Find where the given text appears and provide that cell's center as (x, y) coordinate. 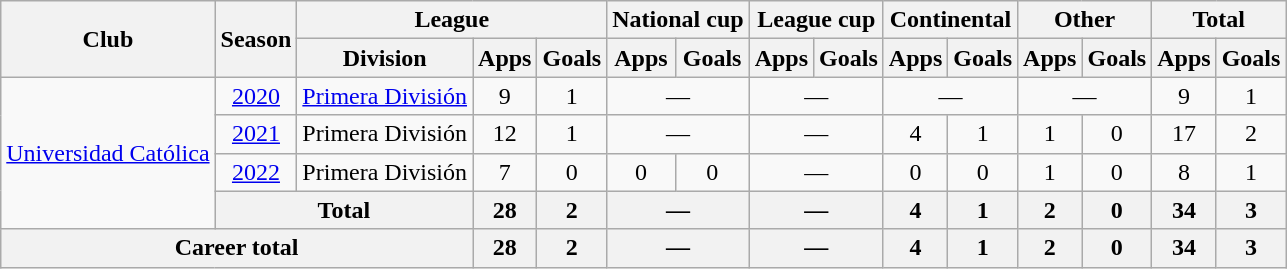
League cup (816, 20)
National cup (678, 20)
2022 (256, 172)
Universidad Católica (108, 153)
2020 (256, 96)
Division (385, 58)
Other (1085, 20)
2021 (256, 134)
12 (505, 134)
7 (505, 172)
8 (1184, 172)
17 (1184, 134)
Continental (950, 20)
Club (108, 39)
Season (256, 39)
Career total (237, 248)
League (452, 20)
